Extract the [x, y] coordinate from the center of the cell holding the provided text.  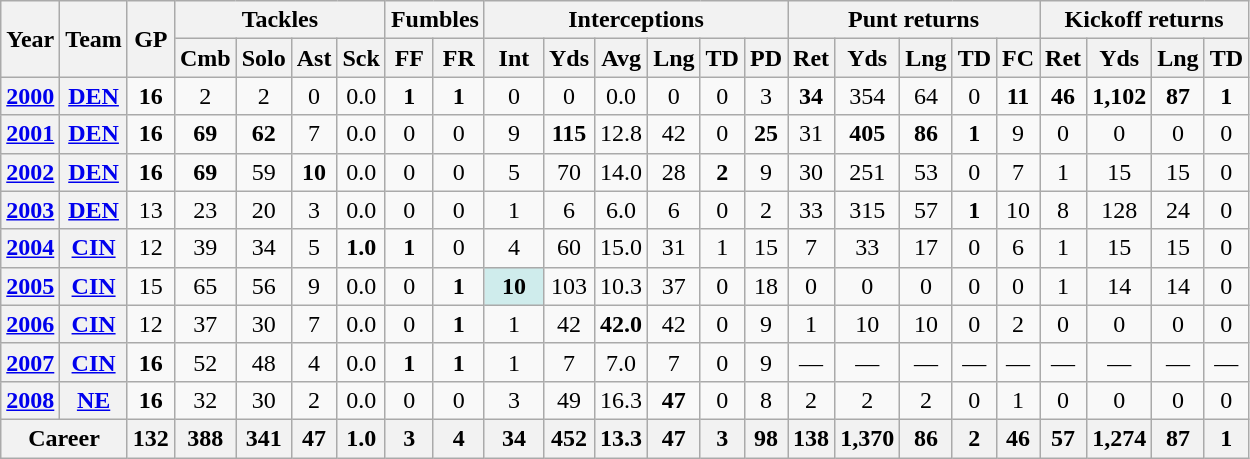
Sck [361, 58]
11 [1018, 96]
GP [150, 39]
48 [264, 362]
24 [1178, 210]
13.3 [622, 438]
354 [868, 96]
FF [409, 58]
12.8 [622, 134]
103 [568, 286]
132 [150, 438]
FC [1018, 58]
60 [568, 248]
405 [868, 134]
Interceptions [636, 20]
FR [458, 58]
Avg [622, 58]
Ast [314, 58]
14.0 [622, 172]
2003 [30, 210]
251 [868, 172]
452 [568, 438]
23 [205, 210]
53 [926, 172]
128 [1120, 210]
98 [766, 438]
Solo [264, 58]
7.0 [622, 362]
49 [568, 400]
Tackles [280, 20]
2007 [30, 362]
Career [64, 438]
Team [94, 39]
6.0 [622, 210]
70 [568, 172]
115 [568, 134]
10.3 [622, 286]
64 [926, 96]
20 [264, 210]
1,102 [1120, 96]
2002 [30, 172]
39 [205, 248]
PD [766, 58]
Punt returns [914, 20]
42.0 [622, 324]
Kickoff returns [1144, 20]
56 [264, 286]
Int [514, 58]
2004 [30, 248]
65 [205, 286]
32 [205, 400]
18 [766, 286]
59 [264, 172]
25 [766, 134]
2000 [30, 96]
Year [30, 39]
NE [94, 400]
13 [150, 210]
62 [264, 134]
315 [868, 210]
2008 [30, 400]
17 [926, 248]
Fumbles [434, 20]
15.0 [622, 248]
1,274 [1120, 438]
388 [205, 438]
2006 [30, 324]
52 [205, 362]
2005 [30, 286]
28 [674, 172]
16.3 [622, 400]
1,370 [868, 438]
2001 [30, 134]
341 [264, 438]
138 [812, 438]
Cmb [205, 58]
